Determine the (X, Y) coordinate at the center of the cell enclosing the given text.  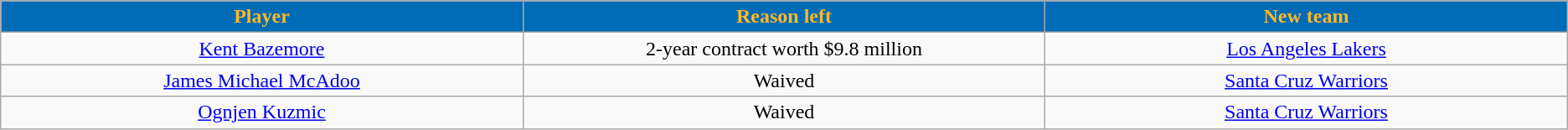
New team (1307, 17)
James Michael McAdoo (261, 81)
Ognjen Kuzmic (261, 112)
Player (261, 17)
Kent Bazemore (261, 49)
Los Angeles Lakers (1307, 49)
2-year contract worth $9.8 million (784, 49)
Reason left (784, 17)
